Locate the cell with the specified text and output its [X, Y] center coordinate. 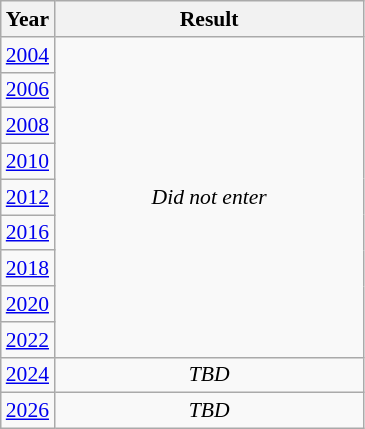
2024 [28, 375]
2010 [28, 162]
2020 [28, 304]
Year [28, 19]
2012 [28, 197]
2016 [28, 233]
2018 [28, 269]
Result [209, 19]
2008 [28, 126]
2026 [28, 411]
2006 [28, 90]
2004 [28, 55]
2022 [28, 340]
Did not enter [209, 198]
